From the cell containing the given text, extract its center point as [X, Y] coordinate. 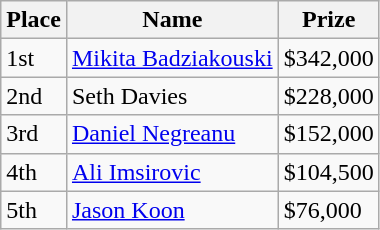
Seth Davies [172, 96]
Ali Imsirovic [172, 172]
$228,000 [328, 96]
Place [34, 20]
$152,000 [328, 134]
$104,500 [328, 172]
Mikita Badziakouski [172, 58]
$76,000 [328, 210]
1st [34, 58]
Daniel Negreanu [172, 134]
Jason Koon [172, 210]
Prize [328, 20]
$342,000 [328, 58]
4th [34, 172]
2nd [34, 96]
Name [172, 20]
3rd [34, 134]
5th [34, 210]
